Find where the given text appears and provide that cell's center as (X, Y) coordinate. 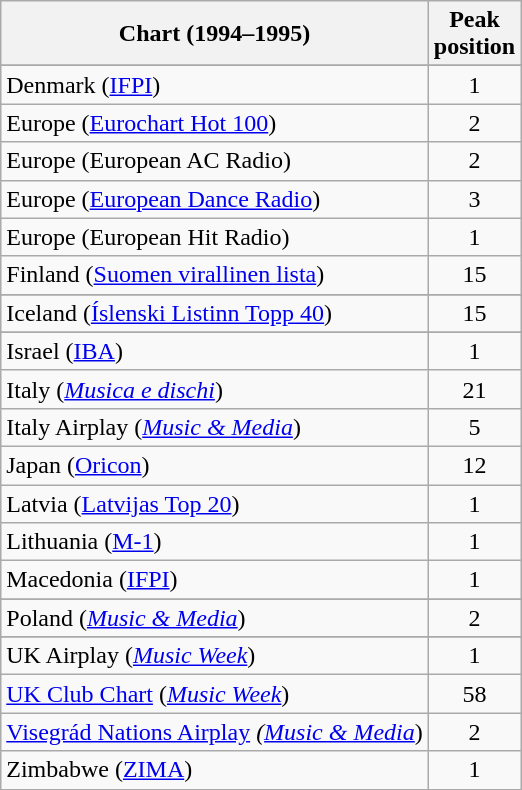
Europe (European Hit Radio) (215, 237)
Israel (IBA) (215, 351)
Latvia (Latvijas Top 20) (215, 503)
Denmark (IFPI) (215, 85)
Europe (Eurochart Hot 100) (215, 123)
Lithuania (M-1) (215, 542)
3 (474, 199)
Poland (Music & Media) (215, 618)
Italy Airplay (Music & Media) (215, 427)
58 (474, 694)
Chart (1994–1995) (215, 34)
21 (474, 389)
UK Airplay (Music Week) (215, 656)
Zimbabwe (ZIMA) (215, 770)
Iceland (Íslenski Listinn Topp 40) (215, 313)
Japan (Oricon) (215, 465)
Italy (Musica e dischi) (215, 389)
Peakposition (474, 34)
Europe (European AC Radio) (215, 161)
Finland (Suomen virallinen lista) (215, 275)
Visegrád Nations Airplay (Music & Media) (215, 732)
UK Club Chart (Music Week) (215, 694)
5 (474, 427)
12 (474, 465)
Europe (European Dance Radio) (215, 199)
Macedonia (IFPI) (215, 580)
